For the text-containing cell, return its midpoint in [X, Y] coordinate format. 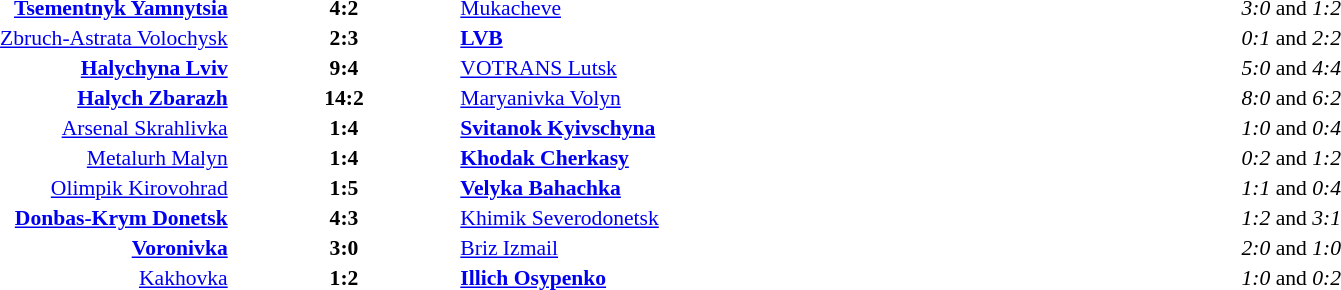
2:3 [344, 38]
Velyka Bahachka [648, 188]
1:5 [344, 188]
VOTRANS Lutsk [648, 68]
LVB [648, 38]
14:2 [344, 98]
Khodak Cherkasy [648, 158]
Svitanok Kyivschyna [648, 128]
9:4 [344, 68]
3:0 [344, 248]
Khimik Severodonetsk [648, 218]
Maryanivka Volyn [648, 98]
4:3 [344, 218]
Briz Izmail [648, 248]
